Determine the (X, Y) coordinate at the center of the cell enclosing the given text.  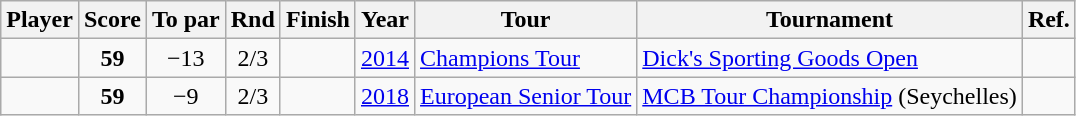
Dick's Sporting Goods Open (830, 58)
European Senior Tour (526, 96)
Champions Tour (526, 58)
To par (186, 20)
MCB Tour Championship (Seychelles) (830, 96)
−9 (186, 96)
Ref. (1048, 20)
Tournament (830, 20)
Finish (318, 20)
Player (40, 20)
−13 (186, 58)
Score (112, 20)
2014 (384, 58)
Year (384, 20)
Rnd (252, 20)
Tour (526, 20)
2018 (384, 96)
